Output the [X, Y] coordinate of the center of the cell containing the given text.  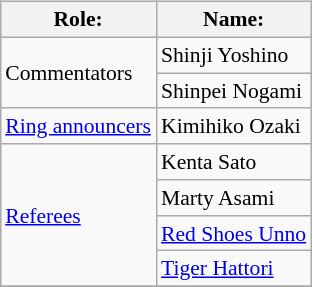
Role: [78, 20]
Commentators [78, 72]
Referees [78, 215]
Red Shoes Unno [234, 233]
Name: [234, 20]
Tiger Hattori [234, 269]
Shinpei Nogami [234, 91]
Ring announcers [78, 126]
Kenta Sato [234, 162]
Kimihiko Ozaki [234, 126]
Marty Asami [234, 198]
Shinji Yoshino [234, 55]
